Capture the cell that displays the provided text and extract its [x, y] central coordinate. 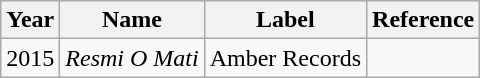
Year [30, 20]
Resmi O Mati [132, 58]
Label [285, 20]
Amber Records [285, 58]
2015 [30, 58]
Reference [424, 20]
Name [132, 20]
